Extract the (x, y) coordinate from the center of the cell holding the provided text.  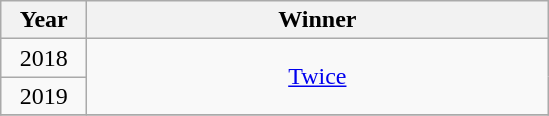
2019 (44, 96)
2018 (44, 58)
Winner (318, 20)
Year (44, 20)
Twice (318, 77)
